Search for the cell housing the specified text and yield its [X, Y] center coordinate. 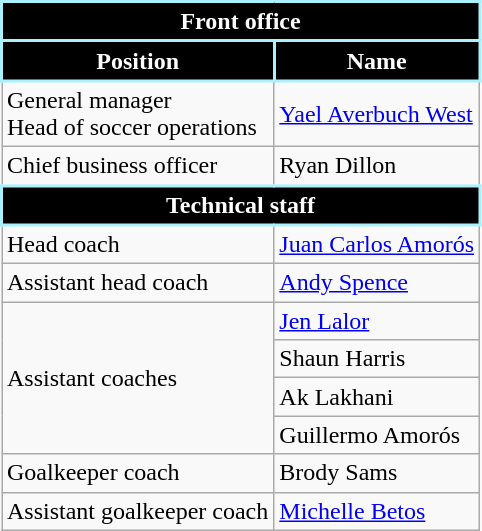
Ak Lakhani [377, 397]
Assistant head coach [138, 283]
Technical staff [241, 205]
Guillermo Amorós [377, 435]
Juan Carlos Amorós [377, 244]
Goalkeeper coach [138, 473]
Yael Averbuch West [377, 114]
General managerHead of soccer operations [138, 114]
Chief business officer [138, 166]
Shaun Harris [377, 359]
Jen Lalor [377, 321]
Assistant goalkeeper coach [138, 511]
Head coach [138, 244]
Andy Spence [377, 283]
Name [377, 61]
Brody Sams [377, 473]
Michelle Betos [377, 511]
Ryan Dillon [377, 166]
Front office [241, 22]
Assistant coaches [138, 378]
Position [138, 61]
